Return the (x, y) coordinate for the center point of the cell that contains the specified text.  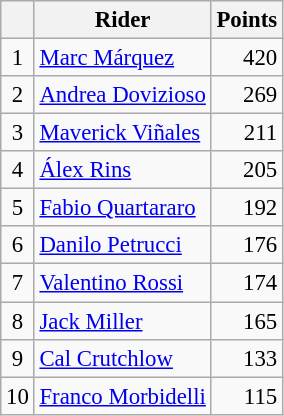
Danilo Petrucci (122, 245)
Maverick Viñales (122, 133)
Marc Márquez (122, 58)
269 (246, 95)
Points (246, 20)
420 (246, 58)
Fabio Quartararo (122, 208)
176 (246, 245)
133 (246, 358)
1 (18, 58)
4 (18, 170)
10 (18, 396)
5 (18, 208)
8 (18, 321)
115 (246, 396)
165 (246, 321)
Cal Crutchlow (122, 358)
Andrea Dovizioso (122, 95)
7 (18, 283)
211 (246, 133)
Álex Rins (122, 170)
Jack Miller (122, 321)
192 (246, 208)
3 (18, 133)
174 (246, 283)
6 (18, 245)
Rider (122, 20)
9 (18, 358)
2 (18, 95)
Franco Morbidelli (122, 396)
Valentino Rossi (122, 283)
205 (246, 170)
